Identify which cell holds the provided text, then report its (X, Y) central coordinate. 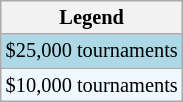
$25,000 tournaments (92, 51)
$10,000 tournaments (92, 85)
Legend (92, 17)
